Determine the [X, Y] coordinate at the center of the cell enclosing the given text.  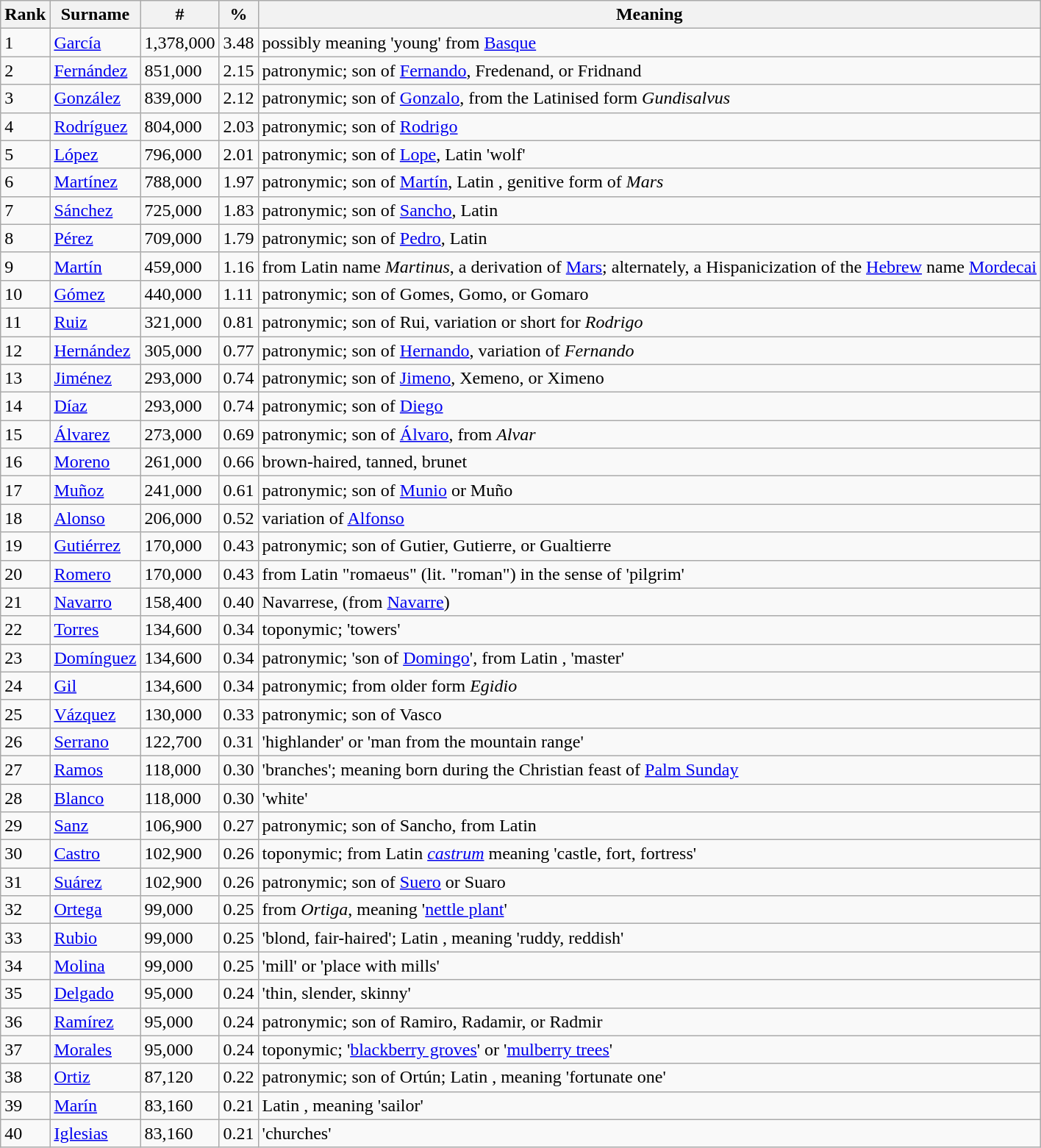
40 [25, 1133]
3 [25, 98]
122,700 [179, 742]
Ruiz [96, 322]
459,000 [179, 266]
Delgado [96, 994]
Molina [96, 966]
28 [25, 797]
'mill' or 'place with mills' [650, 966]
patronymic; son of Diego [650, 406]
Vázquez [96, 714]
Rank [25, 15]
2.03 [238, 126]
patronymic; son of Pedro, Latin [650, 238]
from Latin "romaeus" (lit. "roman") in the sense of 'pilgrim' [650, 574]
8 [25, 238]
patronymic; from older form Egidio [650, 686]
Pérez [96, 238]
1,378,000 [179, 43]
% [238, 15]
possibly meaning 'young' from Basque [650, 43]
Gutiérrez [96, 546]
1 [25, 43]
9 [25, 266]
patronymic; son of Sancho, Latin [650, 210]
0.22 [238, 1077]
0.81 [238, 322]
22 [25, 630]
Sánchez [96, 210]
20 [25, 574]
0.52 [238, 518]
0.66 [238, 462]
12 [25, 351]
Alonso [96, 518]
'branches'; meaning born during the Christian feast of Palm Sunday [650, 769]
1.11 [238, 294]
1.16 [238, 266]
6 [25, 182]
patronymic; son of Suero or Suaro [650, 882]
27 [25, 769]
'thin, slender, skinny' [650, 994]
796,000 [179, 154]
29 [25, 826]
305,000 [179, 351]
Navarrese, (from Navarre) [650, 602]
18 [25, 518]
Hernández [96, 351]
0.69 [238, 434]
patronymic; son of Fernando, Fredenand, or Fridnand [650, 71]
2 [25, 71]
Domínguez [96, 658]
Ortiz [96, 1077]
24 [25, 686]
36 [25, 1022]
39 [25, 1105]
0.61 [238, 490]
709,000 [179, 238]
1.83 [238, 210]
Morales [96, 1050]
patronymic; son of Álvaro, from Alvar [650, 434]
25 [25, 714]
2.12 [238, 98]
1.97 [238, 182]
Romero [96, 574]
0.77 [238, 351]
Serrano [96, 742]
Fernández [96, 71]
16 [25, 462]
11 [25, 322]
toponymic; from Latin castrum meaning 'castle, fort, fortress' [650, 854]
Martín [96, 266]
patronymic; son of Hernando, variation of Fernando [650, 351]
Muñoz [96, 490]
261,000 [179, 462]
0.27 [238, 826]
Rubio [96, 938]
32 [25, 910]
0.31 [238, 742]
38 [25, 1077]
21 [25, 602]
Latin , meaning 'sailor' [650, 1105]
0.33 [238, 714]
13 [25, 379]
# [179, 15]
Martínez [96, 182]
26 [25, 742]
Marín [96, 1105]
440,000 [179, 294]
30 [25, 854]
17 [25, 490]
241,000 [179, 490]
839,000 [179, 98]
158,400 [179, 602]
'highlander' or 'man from the mountain range' [650, 742]
patronymic; son of Martín, Latin , genitive form of Mars [650, 182]
López [96, 154]
3.48 [238, 43]
Jiménez [96, 379]
brown-haired, tanned, brunet [650, 462]
patronymic; son of Ramiro, Radamir, or Radmir [650, 1022]
Navarro [96, 602]
patronymic; 'son of Domingo', from Latin , 'master' [650, 658]
4 [25, 126]
Castro [96, 854]
851,000 [179, 71]
0.40 [238, 602]
7 [25, 210]
2.15 [238, 71]
14 [25, 406]
15 [25, 434]
Meaning [650, 15]
Álvarez [96, 434]
1.79 [238, 238]
Gómez [96, 294]
patronymic; son of Jimeno, Xemeno, or Ximeno [650, 379]
273,000 [179, 434]
87,120 [179, 1077]
23 [25, 658]
patronymic; son of Gonzalo, from the Latinised form Gundisalvus [650, 98]
'churches' [650, 1133]
from Ortiga, meaning 'nettle plant' [650, 910]
toponymic; 'blackberry groves' or 'mulberry trees' [650, 1050]
Suárez [96, 882]
34 [25, 966]
variation of Alfonso [650, 518]
patronymic; son of Gutier, Gutierre, or Gualtierre [650, 546]
10 [25, 294]
5 [25, 154]
'blond, fair-haired'; Latin , meaning 'ruddy, reddish' [650, 938]
725,000 [179, 210]
patronymic; son of Vasco [650, 714]
González [96, 98]
from Latin name Martinus, a derivation of Mars; alternately, a Hispanicization of the Hebrew name Mordecai [650, 266]
321,000 [179, 322]
804,000 [179, 126]
Surname [96, 15]
patronymic; son of Gomes, Gomo, or Gomaro [650, 294]
patronymic; son of Ortún; Latin , meaning 'fortunate one' [650, 1077]
'white' [650, 797]
37 [25, 1050]
patronymic; son of Munio or Muño [650, 490]
patronymic; son of Rodrigo [650, 126]
130,000 [179, 714]
Blanco [96, 797]
35 [25, 994]
patronymic; son of Rui, variation or short for Rodrigo [650, 322]
Sanz [96, 826]
toponymic; 'towers' [650, 630]
2.01 [238, 154]
33 [25, 938]
Ramos [96, 769]
31 [25, 882]
19 [25, 546]
García [96, 43]
Gil [96, 686]
206,000 [179, 518]
patronymic; son of Lope, Latin 'wolf' [650, 154]
patronymic; son of Sancho, from Latin [650, 826]
Díaz [96, 406]
788,000 [179, 182]
106,900 [179, 826]
Rodríguez [96, 126]
Torres [96, 630]
Ramírez [96, 1022]
Moreno [96, 462]
Ortega [96, 910]
Iglesias [96, 1133]
